Detect which cell encompasses the target text, then output its [x, y] center coordinate. 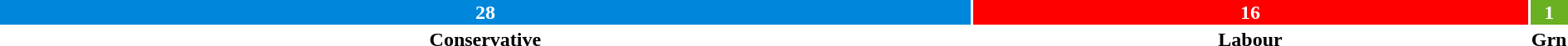
16 [1251, 12]
1 [1549, 12]
28 [485, 12]
